Extract the [x, y] coordinate from the center of the cell holding the provided text.  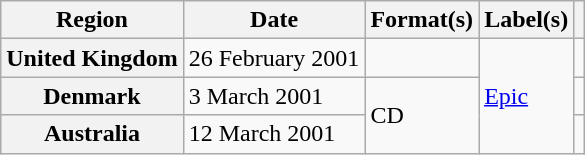
12 March 2001 [274, 134]
United Kingdom [92, 58]
26 February 2001 [274, 58]
CD [422, 115]
Epic [526, 96]
Label(s) [526, 20]
Australia [92, 134]
Date [274, 20]
Format(s) [422, 20]
3 March 2001 [274, 96]
Region [92, 20]
Denmark [92, 96]
